For the text-containing cell, return its midpoint in (x, y) coordinate format. 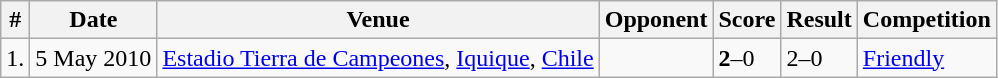
1. (16, 58)
Opponent (656, 20)
5 May 2010 (94, 58)
# (16, 20)
Estadio Tierra de Campeones, Iquique, Chile (378, 58)
Score (747, 20)
Friendly (926, 58)
Venue (378, 20)
Date (94, 20)
Result (819, 20)
Competition (926, 20)
